Search for the cell housing the specified text and yield its [X, Y] center coordinate. 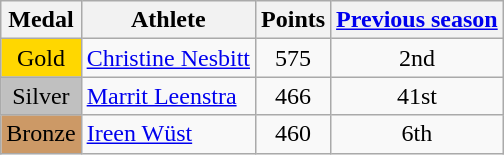
460 [294, 134]
2nd [418, 58]
Christine Nesbitt [168, 58]
Medal [41, 20]
Bronze [41, 134]
41st [418, 96]
Athlete [168, 20]
575 [294, 58]
Silver [41, 96]
Previous season [418, 20]
Points [294, 20]
Gold [41, 58]
Ireen Wüst [168, 134]
466 [294, 96]
Marrit Leenstra [168, 96]
6th [418, 134]
